Return the (X, Y) coordinate for the center point of the cell that contains the specified text.  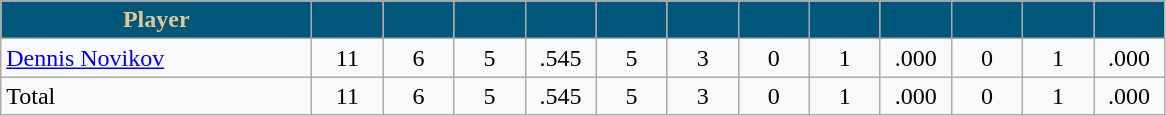
Total (156, 96)
Player (156, 20)
Dennis Novikov (156, 58)
